Scan for the cell matching the given text and deliver its [x, y] coordinate at center. 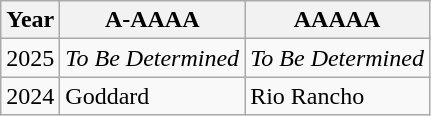
Year [30, 20]
A-AAAA [152, 20]
2024 [30, 96]
AAAAA [338, 20]
Rio Rancho [338, 96]
2025 [30, 58]
Goddard [152, 96]
